Capture the cell that displays the provided text and extract its (x, y) central coordinate. 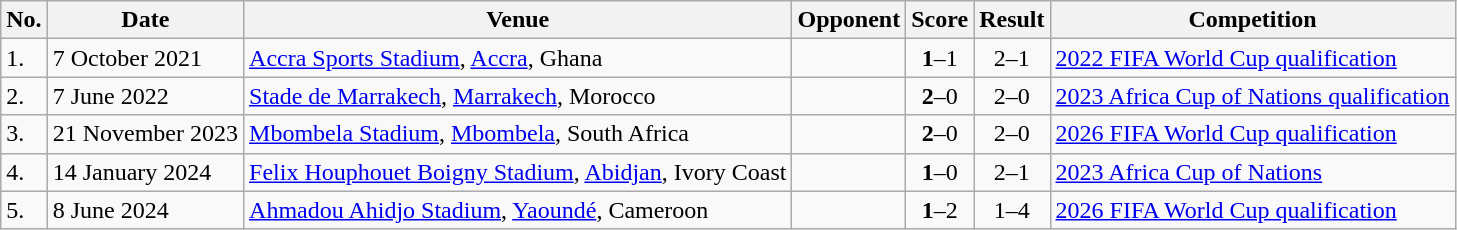
4. (24, 172)
1–4 (1012, 210)
Score (940, 20)
1. (24, 58)
No. (24, 20)
Ahmadou Ahidjo Stadium, Yaoundé, Cameroon (518, 210)
3. (24, 134)
21 November 2023 (145, 134)
14 January 2024 (145, 172)
Result (1012, 20)
Venue (518, 20)
8 June 2024 (145, 210)
7 October 2021 (145, 58)
Mbombela Stadium, Mbombela, South Africa (518, 134)
1–2 (940, 210)
2022 FIFA World Cup qualification (1252, 58)
1–1 (940, 58)
1–0 (940, 172)
2023 Africa Cup of Nations qualification (1252, 96)
2023 Africa Cup of Nations (1252, 172)
Date (145, 20)
Stade de Marrakech, Marrakech, Morocco (518, 96)
2. (24, 96)
Felix Houphouet Boigny Stadium, Abidjan, Ivory Coast (518, 172)
7 June 2022 (145, 96)
5. (24, 210)
Accra Sports Stadium, Accra, Ghana (518, 58)
Opponent (849, 20)
Competition (1252, 20)
